Determine the (x, y) coordinate at the center of the cell enclosing the given text.  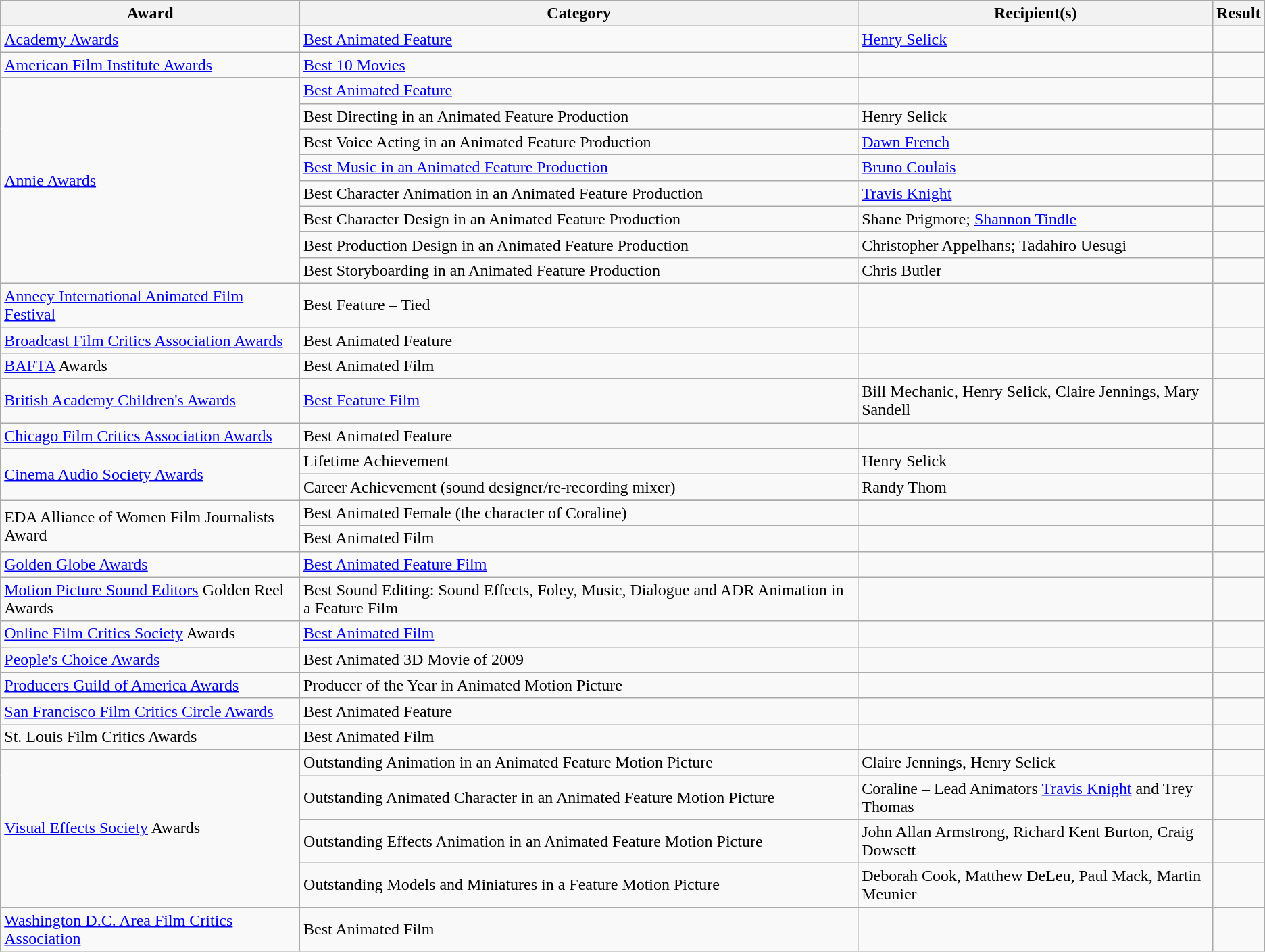
St. Louis Film Critics Awards (150, 736)
Golden Globe Awards (150, 564)
Best Feature Film (579, 401)
Bruno Coulais (1035, 168)
Dawn French (1035, 142)
Lifetime Achievement (579, 461)
Recipient(s) (1035, 14)
Christopher Appelhans; Tadahiro Uesugi (1035, 245)
Claire Jennings, Henry Selick (1035, 762)
Best Feature – Tied (579, 305)
San Francisco Film Critics Circle Awards (150, 711)
Chicago Film Critics Association Awards (150, 436)
Outstanding Animated Character in an Animated Feature Motion Picture (579, 797)
Visual Effects Society Awards (150, 828)
Best Sound Editing: Sound Effects, Foley, Music, Dialogue and ADR Animation in a Feature Film (579, 599)
John Allan Armstrong, Richard Kent Burton, Craig Dowsett (1035, 842)
Outstanding Effects Animation in an Animated Feature Motion Picture (579, 842)
American Film Institute Awards (150, 65)
Cinema Audio Society Awards (150, 474)
Best Production Design in an Animated Feature Production (579, 245)
Best Character Design in an Animated Feature Production (579, 219)
Academy Awards (150, 39)
Best Voice Acting in an Animated Feature Production (579, 142)
Randy Thom (1035, 487)
Best Animated Feature Film (579, 564)
People's Choice Awards (150, 659)
Career Achievement (sound designer/re-recording mixer) (579, 487)
Online Film Critics Society Awards (150, 634)
Best Directing in an Animated Feature Production (579, 116)
Annecy International Animated Film Festival (150, 305)
Shane Prigmore; Shannon Tindle (1035, 219)
Best Music in an Animated Feature Production (579, 168)
Producers Guild of America Awards (150, 685)
Outstanding Animation in an Animated Feature Motion Picture (579, 762)
Category (579, 14)
Coraline – Lead Animators Travis Knight and Trey Thomas (1035, 797)
Result (1239, 14)
Chris Butler (1035, 270)
Bill Mechanic, Henry Selick, Claire Jennings, Mary Sandell (1035, 401)
Best Animated 3D Movie of 2009 (579, 659)
Best Animated Female (the character of Coraline) (579, 513)
Outstanding Models and Miniatures in a Feature Motion Picture (579, 885)
Producer of the Year in Animated Motion Picture (579, 685)
Broadcast Film Critics Association Awards (150, 340)
Best Storyboarding in an Animated Feature Production (579, 270)
British Academy Children's Awards (150, 401)
Annie Awards (150, 180)
Travis Knight (1035, 193)
Best 10 Movies (579, 65)
BAFTA Awards (150, 366)
Motion Picture Sound Editors Golden Reel Awards (150, 599)
EDA Alliance of Women Film Journalists Award (150, 526)
Deborah Cook, Matthew DeLeu, Paul Mack, Martin Meunier (1035, 885)
Best Character Animation in an Animated Feature Production (579, 193)
Award (150, 14)
Washington D.C. Area Film Critics Association (150, 930)
